Identify which cell holds the provided text, then report its [x, y] central coordinate. 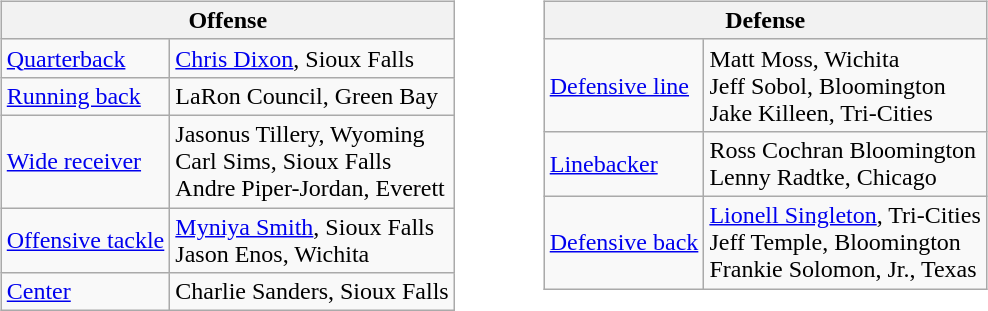
Ross Cochran BloomingtonLenny Radtke, Chicago [845, 164]
Jasonus Tillery, WyomingCarl Sims, Sioux FallsAndre Piper-Jordan, Everett [312, 161]
Offensive tackle [86, 240]
Quarterback [86, 58]
Linebacker [624, 164]
Wide receiver [86, 161]
Center [86, 292]
Offense [228, 20]
Defense [765, 20]
Defensive back [624, 242]
Chris Dixon, Sioux Falls [312, 58]
Myniya Smith, Sioux FallsJason Enos, Wichita [312, 240]
LaRon Council, Green Bay [312, 96]
Running back [86, 96]
Lionell Singleton, Tri-CitiesJeff Temple, BloomingtonFrankie Solomon, Jr., Texas [845, 242]
Charlie Sanders, Sioux Falls [312, 292]
Defensive line [624, 85]
Matt Moss, WichitaJeff Sobol, BloomingtonJake Killeen, Tri-Cities [845, 85]
